Return the (x, y) coordinate for the center point of the cell that contains the specified text.  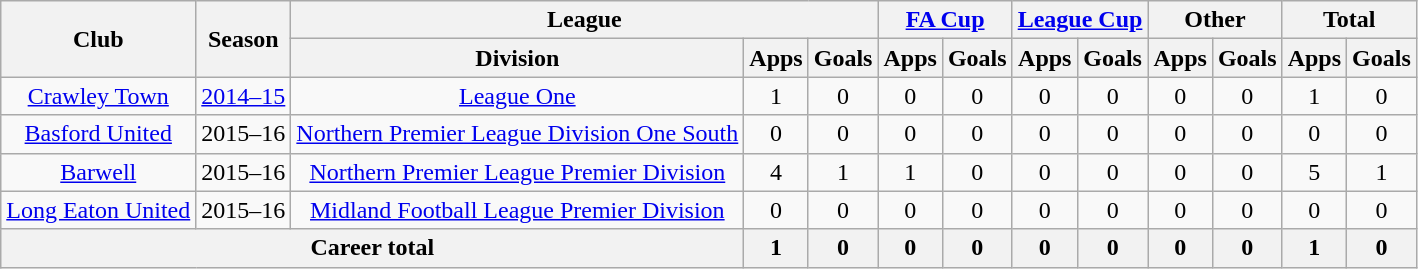
League (584, 20)
Basford United (98, 134)
Career total (372, 248)
5 (1314, 172)
Midland Football League Premier Division (518, 210)
Crawley Town (98, 96)
Club (98, 39)
Other (1215, 20)
2014–15 (244, 96)
FA Cup (945, 20)
League Cup (1080, 20)
4 (776, 172)
Northern Premier League Division One South (518, 134)
Season (244, 39)
League One (518, 96)
Total (1349, 20)
Barwell (98, 172)
Division (518, 58)
Northern Premier League Premier Division (518, 172)
Long Eaton United (98, 210)
